Locate the cell with the specified text and output its [x, y] center coordinate. 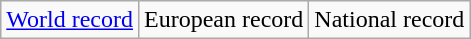
World record [70, 20]
European record [223, 20]
National record [390, 20]
